Return the (x, y) coordinate for the center point of the cell that contains the specified text.  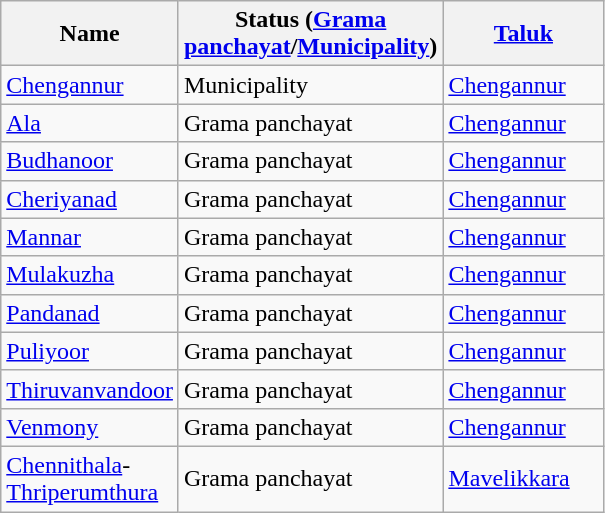
Budhanoor (90, 161)
Puliyoor (90, 351)
Mulakuzha (90, 275)
Name (90, 34)
Municipality (310, 85)
Chennithala-Thriperumthura (90, 478)
Thiruvanvandoor (90, 389)
Pandanad (90, 313)
Ala (90, 123)
Venmony (90, 427)
Mannar (90, 237)
Mavelikkara (524, 478)
Status (Grama panchayat/Municipality) (310, 34)
Taluk (524, 34)
Cheriyanad (90, 199)
